Extract the [x, y] coordinate from the center of the cell holding the provided text.  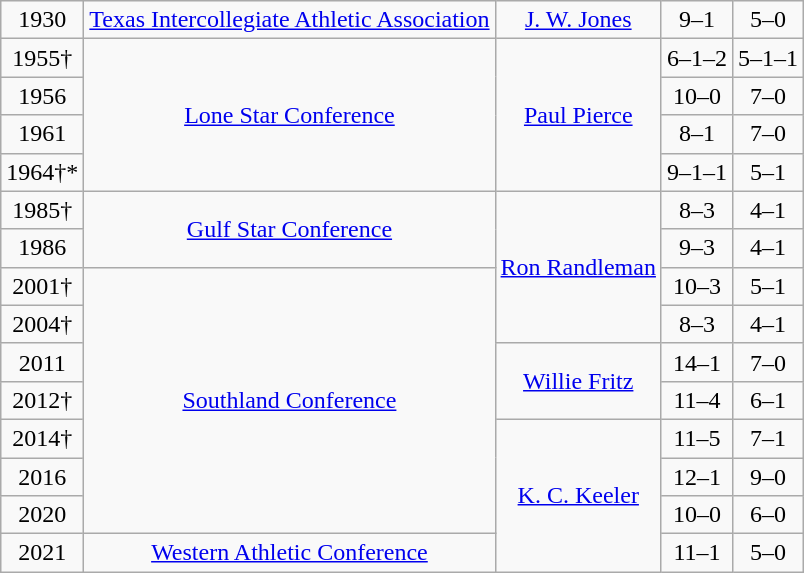
J. W. Jones [578, 20]
Southland Conference [290, 400]
Lone Star Conference [290, 115]
8–1 [696, 134]
2016 [42, 477]
10–3 [696, 286]
9–1–1 [696, 172]
Gulf Star Conference [290, 229]
2021 [42, 553]
6–0 [768, 515]
11–5 [696, 438]
6–1 [768, 400]
14–1 [696, 362]
1961 [42, 134]
11–4 [696, 400]
1964†* [42, 172]
Western Athletic Conference [290, 553]
9–0 [768, 477]
2020 [42, 515]
9–3 [696, 248]
12–1 [696, 477]
Paul Pierce [578, 115]
11–1 [696, 553]
1985† [42, 210]
1930 [42, 20]
K. C. Keeler [578, 495]
1956 [42, 96]
1955† [42, 58]
2012† [42, 400]
Willie Fritz [578, 381]
Texas Intercollegiate Athletic Association [290, 20]
5–1–1 [768, 58]
6–1–2 [696, 58]
2004† [42, 324]
2011 [42, 362]
2014† [42, 438]
9–1 [696, 20]
1986 [42, 248]
7–1 [768, 438]
2001† [42, 286]
Ron Randleman [578, 267]
